Capture the cell that displays the provided text and extract its [X, Y] central coordinate. 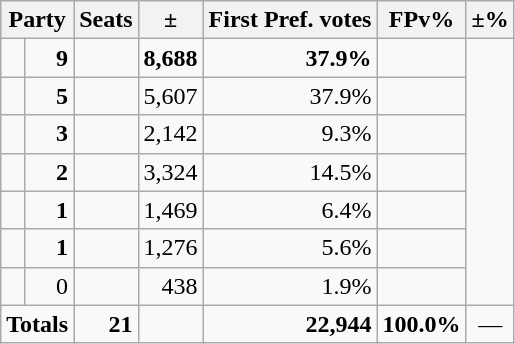
2,142 [170, 134]
9.3% [290, 134]
— [490, 324]
3 [48, 134]
5 [48, 96]
100.0% [422, 324]
1,276 [170, 248]
8,688 [170, 58]
FPv% [422, 20]
21 [106, 324]
Seats [106, 20]
±% [490, 20]
438 [170, 286]
Totals [38, 324]
1,469 [170, 210]
9 [48, 58]
± [170, 20]
3,324 [170, 172]
First Pref. votes [290, 20]
Party [38, 20]
1.9% [290, 286]
0 [48, 286]
14.5% [290, 172]
22,944 [290, 324]
2 [48, 172]
5.6% [290, 248]
5,607 [170, 96]
6.4% [290, 210]
